Locate the cell with the specified text and output its [X, Y] center coordinate. 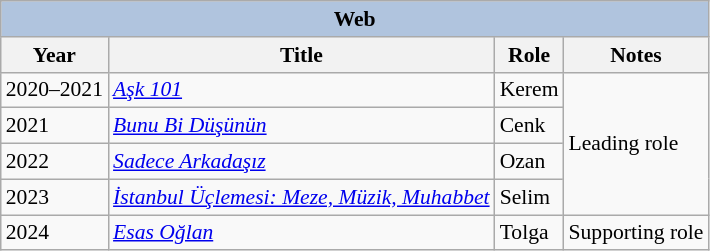
Role [530, 55]
İstanbul Üçlemesi: Meze, Müzik, Muhabbet [302, 197]
Title [302, 55]
2023 [54, 197]
Cenk [530, 126]
Web [355, 19]
Tolga [530, 233]
Aşk 101 [302, 90]
Bunu Bi Düşünün [302, 126]
2022 [54, 162]
Supporting role [636, 233]
2020–2021 [54, 90]
Leading role [636, 143]
Esas Oğlan [302, 233]
Sadece Arkadaşız [302, 162]
Kerem [530, 90]
Ozan [530, 162]
Notes [636, 55]
Year [54, 55]
Selim [530, 197]
2024 [54, 233]
2021 [54, 126]
